Capture the cell that displays the provided text and extract its (x, y) central coordinate. 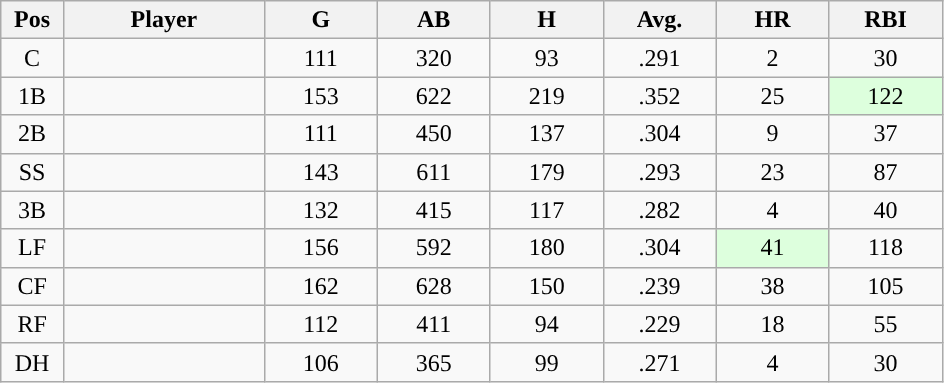
.282 (660, 210)
CF (32, 286)
.239 (660, 286)
Pos (32, 20)
55 (886, 324)
G (320, 20)
122 (886, 96)
156 (320, 248)
450 (434, 134)
411 (434, 324)
132 (320, 210)
153 (320, 96)
37 (886, 134)
179 (546, 172)
9 (772, 134)
180 (546, 248)
137 (546, 134)
.229 (660, 324)
LF (32, 248)
18 (772, 324)
.291 (660, 58)
2 (772, 58)
99 (546, 362)
RBI (886, 20)
112 (320, 324)
38 (772, 286)
106 (320, 362)
93 (546, 58)
622 (434, 96)
SS (32, 172)
25 (772, 96)
AB (434, 20)
C (32, 58)
H (546, 20)
1B (32, 96)
628 (434, 286)
87 (886, 172)
150 (546, 286)
40 (886, 210)
143 (320, 172)
320 (434, 58)
Avg. (660, 20)
365 (434, 362)
94 (546, 324)
RF (32, 324)
.271 (660, 362)
.293 (660, 172)
Player (164, 20)
592 (434, 248)
611 (434, 172)
2B (32, 134)
162 (320, 286)
3B (32, 210)
41 (772, 248)
219 (546, 96)
.352 (660, 96)
DH (32, 362)
HR (772, 20)
23 (772, 172)
118 (886, 248)
105 (886, 286)
415 (434, 210)
117 (546, 210)
